Capture the cell that displays the provided text and extract its (x, y) central coordinate. 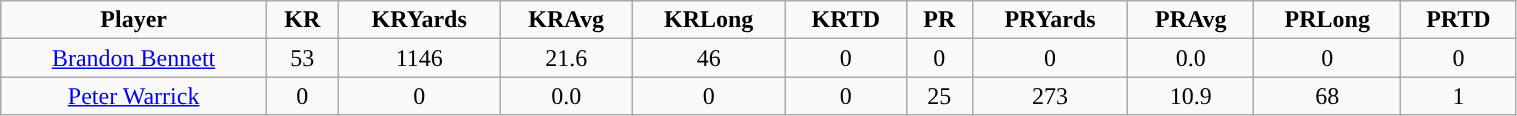
Player (134, 20)
1146 (419, 58)
KRAvg (566, 20)
53 (303, 58)
25 (939, 96)
PRAvg (1191, 20)
Peter Warrick (134, 96)
273 (1050, 96)
68 (1328, 96)
10.9 (1191, 96)
KRYards (419, 20)
46 (708, 58)
KRLong (708, 20)
KRTD (846, 20)
KR (303, 20)
PR (939, 20)
PRTD (1458, 20)
PRYards (1050, 20)
Brandon Bennett (134, 58)
21.6 (566, 58)
PRLong (1328, 20)
1 (1458, 96)
